Output the (x, y) coordinate of the center of the cell containing the given text.  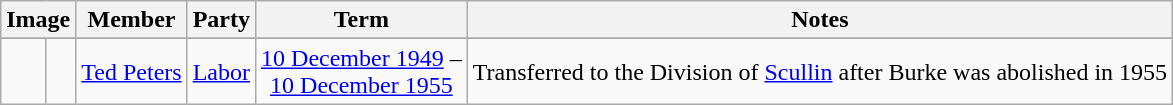
Image (38, 20)
Ted Peters (132, 72)
10 December 1949 –10 December 1955 (362, 72)
Notes (820, 20)
Labor (221, 72)
Term (362, 20)
Transferred to the Division of Scullin after Burke was abolished in 1955 (820, 72)
Party (221, 20)
Member (132, 20)
